Locate the cell with the specified text and output its (x, y) center coordinate. 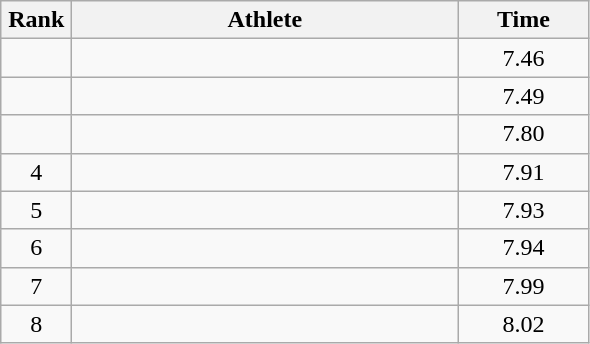
7 (36, 286)
6 (36, 248)
7.99 (524, 286)
Time (524, 20)
7.94 (524, 248)
7.49 (524, 96)
7.46 (524, 58)
7.91 (524, 172)
8.02 (524, 324)
7.80 (524, 134)
Rank (36, 20)
8 (36, 324)
5 (36, 210)
7.93 (524, 210)
Athlete (265, 20)
4 (36, 172)
